Determine the [x, y] coordinate at the center of the cell enclosing the given text.  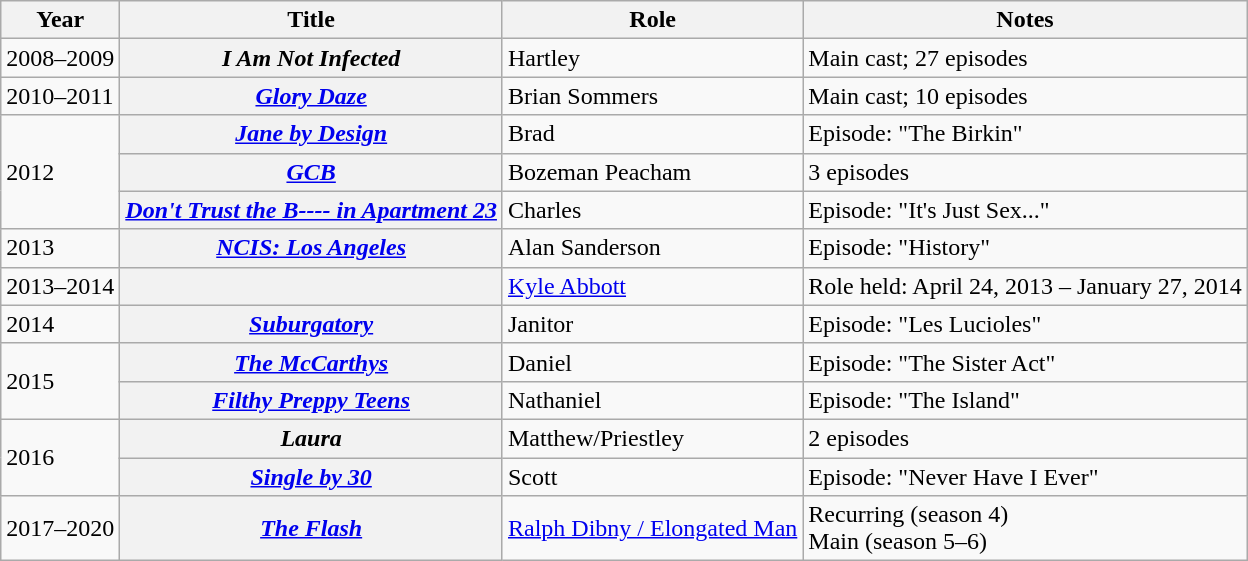
The Flash [312, 528]
Don't Trust the B---- in Apartment 23 [312, 210]
Episode: "History" [1025, 248]
2016 [60, 457]
2010–2011 [60, 96]
2013 [60, 248]
Charles [652, 210]
Filthy Preppy Teens [312, 400]
Main cast; 27 episodes [1025, 58]
I Am Not Infected [312, 58]
Glory Daze [312, 96]
Episode: "The Sister Act" [1025, 362]
Year [60, 20]
2008–2009 [60, 58]
Episode: "The Birkin" [1025, 134]
NCIS: Los Angeles [312, 248]
3 episodes [1025, 172]
Scott [652, 477]
Alan Sanderson [652, 248]
Jane by Design [312, 134]
Episode: "Les Lucioles" [1025, 324]
Episode: "Never Have I Ever" [1025, 477]
Episode: "The Island" [1025, 400]
2015 [60, 381]
Title [312, 20]
Single by 30 [312, 477]
Matthew/Priestley [652, 438]
Recurring (season 4)Main (season 5–6) [1025, 528]
Hartley [652, 58]
Main cast; 10 episodes [1025, 96]
Daniel [652, 362]
Notes [1025, 20]
2013–2014 [60, 286]
Episode: "It's Just Sex..." [1025, 210]
Ralph Dibny / Elongated Man [652, 528]
2014 [60, 324]
2 episodes [1025, 438]
The McCarthys [312, 362]
Brad [652, 134]
Janitor [652, 324]
Brian Sommers [652, 96]
Suburgatory [312, 324]
Bozeman Peacham [652, 172]
2012 [60, 172]
Nathaniel [652, 400]
GCB [312, 172]
Kyle Abbott [652, 286]
Role held: April 24, 2013 – January 27, 2014 [1025, 286]
Role [652, 20]
Laura [312, 438]
2017–2020 [60, 528]
